For the text-containing cell, return its midpoint in (x, y) coordinate format. 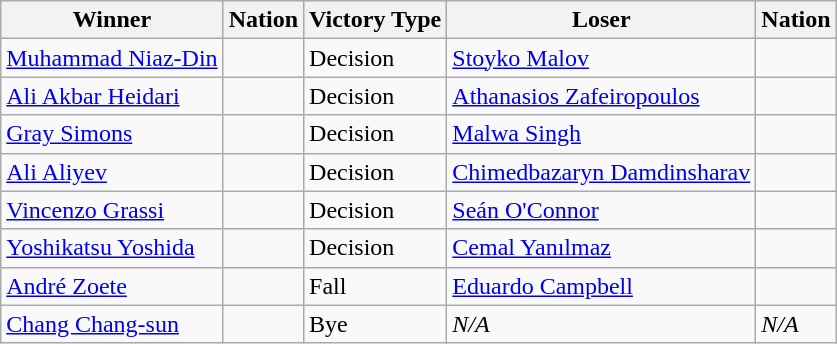
Chang Chang-sun (112, 324)
Vincenzo Grassi (112, 210)
Muhammad Niaz-Din (112, 58)
André Zoete (112, 286)
Ali Aliyev (112, 172)
Loser (602, 20)
Eduardo Campbell (602, 286)
Cemal Yanılmaz (602, 248)
Ali Akbar Heidari (112, 96)
Seán O'Connor (602, 210)
Fall (376, 286)
Victory Type (376, 20)
Gray Simons (112, 134)
Yoshikatsu Yoshida (112, 248)
Chimedbazaryn Damdinsharav (602, 172)
Malwa Singh (602, 134)
Bye (376, 324)
Winner (112, 20)
Athanasios Zafeiropoulos (602, 96)
Stoyko Malov (602, 58)
